Output the [x, y] coordinate of the center of the cell containing the given text.  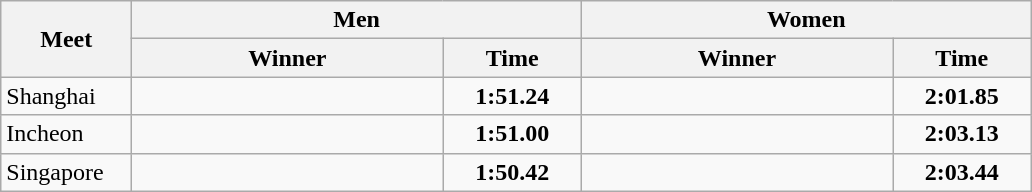
Shanghai [66, 96]
1:51.00 [512, 134]
Men [357, 20]
1:51.24 [512, 96]
2:03.13 [962, 134]
2:03.44 [962, 172]
1:50.42 [512, 172]
Incheon [66, 134]
2:01.85 [962, 96]
Meet [66, 39]
Singapore [66, 172]
Women [806, 20]
